Determine the (x, y) coordinate at the center of the cell enclosing the given text.  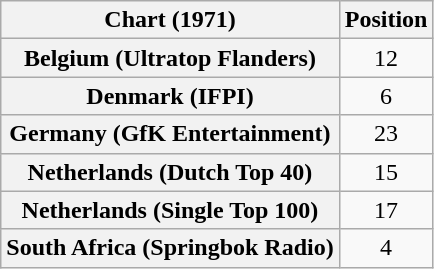
Netherlands (Single Top 100) (170, 210)
Belgium (Ultratop Flanders) (170, 58)
6 (386, 96)
Germany (GfK Entertainment) (170, 134)
Position (386, 20)
12 (386, 58)
Netherlands (Dutch Top 40) (170, 172)
23 (386, 134)
4 (386, 248)
Chart (1971) (170, 20)
17 (386, 210)
15 (386, 172)
South Africa (Springbok Radio) (170, 248)
Denmark (IFPI) (170, 96)
